Pinpoint the cell where the given text exists, returning its (X, Y) midpoint coordinate. 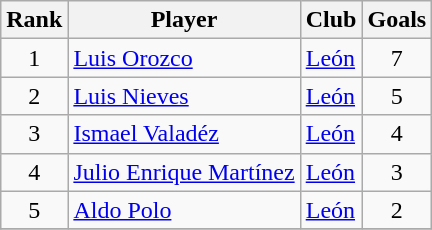
7 (397, 58)
Aldo Polo (184, 210)
1 (34, 58)
Player (184, 20)
Luis Nieves (184, 96)
Ismael Valadéz (184, 134)
Julio Enrique Martínez (184, 172)
Rank (34, 20)
Goals (397, 20)
Club (331, 20)
Luis Orozco (184, 58)
